Capture the cell that displays the provided text and extract its [X, Y] central coordinate. 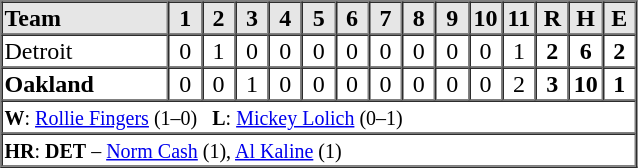
HR: DET – Norm Cash (1), Al Kaline (1) [319, 150]
7 [386, 18]
8 [418, 18]
R [552, 18]
E [619, 18]
W: Rollie Fingers (1–0) L: Mickey Lolich (0–1) [319, 116]
5 [318, 18]
H [586, 18]
4 [286, 18]
9 [452, 18]
Detroit [86, 50]
Team [86, 18]
11 [518, 18]
Oakland [86, 84]
